Output the (x, y) coordinate of the center of the cell containing the given text.  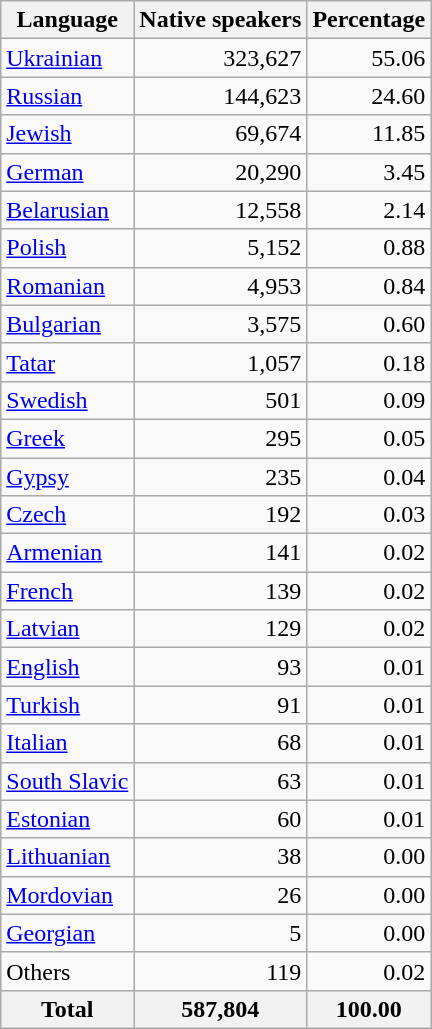
Bulgarian (68, 324)
0.84 (369, 286)
Gypsy (68, 477)
0.88 (369, 248)
501 (220, 400)
5,152 (220, 248)
26 (220, 895)
South Slavic (68, 781)
0.60 (369, 324)
60 (220, 819)
Lithuanian (68, 857)
French (68, 591)
139 (220, 591)
Mordovian (68, 895)
Percentage (369, 20)
English (68, 667)
129 (220, 629)
295 (220, 438)
100.00 (369, 1009)
0.05 (369, 438)
119 (220, 971)
12,558 (220, 210)
68 (220, 743)
0.18 (369, 362)
91 (220, 705)
63 (220, 781)
Tatar (68, 362)
Total (68, 1009)
Estonian (68, 819)
38 (220, 857)
Georgian (68, 933)
2.14 (369, 210)
Romanian (68, 286)
Jewish (68, 134)
Russian (68, 96)
Italian (68, 743)
4,953 (220, 286)
Turkish (68, 705)
192 (220, 515)
24.60 (369, 96)
Belarusian (68, 210)
0.03 (369, 515)
1,057 (220, 362)
235 (220, 477)
3,575 (220, 324)
5 (220, 933)
587,804 (220, 1009)
11.85 (369, 134)
20,290 (220, 172)
Language (68, 20)
0.04 (369, 477)
69,674 (220, 134)
144,623 (220, 96)
Armenian (68, 553)
93 (220, 667)
Polish (68, 248)
3.45 (369, 172)
Czech (68, 515)
0.09 (369, 400)
Swedish (68, 400)
141 (220, 553)
55.06 (369, 58)
Greek (68, 438)
German (68, 172)
323,627 (220, 58)
Ukrainian (68, 58)
Native speakers (220, 20)
Latvian (68, 629)
Others (68, 971)
